Detect which cell encompasses the target text, then output its (x, y) center coordinate. 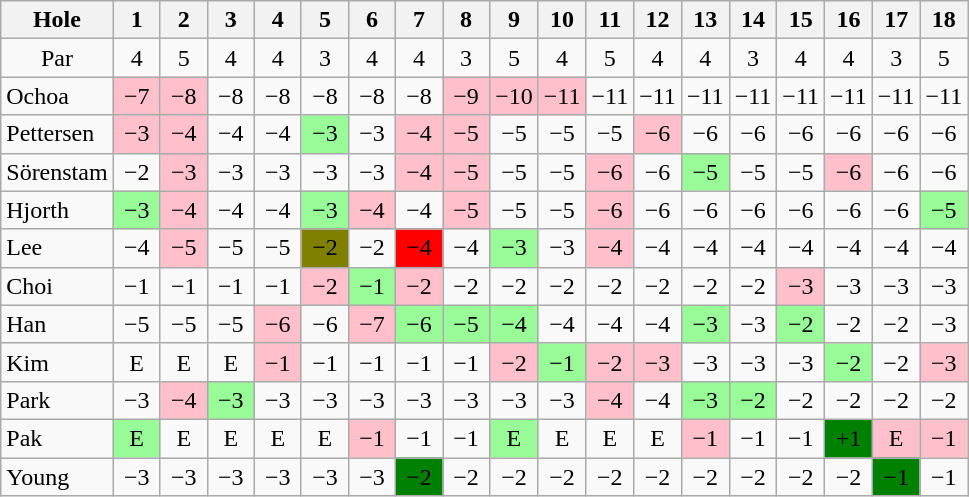
1 (136, 20)
16 (849, 20)
9 (514, 20)
Pettersen (57, 134)
+1 (849, 438)
Par (57, 58)
Park (57, 400)
18 (944, 20)
17 (896, 20)
Han (57, 324)
7 (420, 20)
Pak (57, 438)
−10 (514, 96)
6 (372, 20)
−9 (466, 96)
15 (801, 20)
12 (658, 20)
Ochoa (57, 96)
14 (753, 20)
10 (562, 20)
Hole (57, 20)
Young (57, 477)
Lee (57, 248)
Hjorth (57, 210)
Sörenstam (57, 172)
13 (705, 20)
8 (466, 20)
Choi (57, 286)
2 (184, 20)
Kim (57, 362)
11 (610, 20)
